Scan for the cell matching the given text and deliver its [X, Y] coordinate at center. 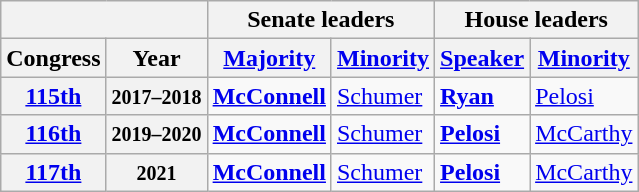
2017–2018 [156, 96]
2019–2020 [156, 134]
Ryan [482, 96]
House leaders [536, 20]
Year [156, 58]
115th [54, 96]
Congress [54, 58]
2021 [156, 172]
116th [54, 134]
Majority [269, 58]
Speaker [482, 58]
Senate leaders [320, 20]
117th [54, 172]
